Scan for the cell matching the given text and deliver its [X, Y] coordinate at center. 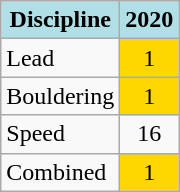
16 [150, 134]
Bouldering [60, 96]
Lead [60, 58]
2020 [150, 20]
Combined [60, 172]
Discipline [60, 20]
Speed [60, 134]
